Pinpoint the cell where the given text exists, returning its (X, Y) midpoint coordinate. 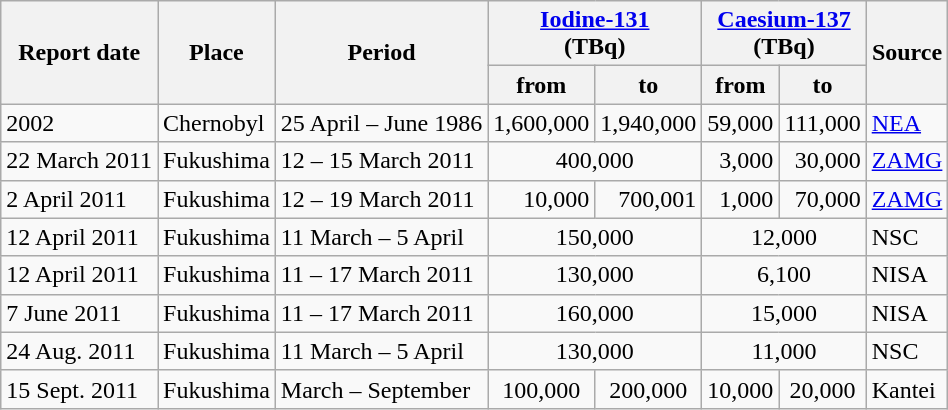
70,000 (822, 199)
1,000 (740, 199)
15 Sept. 2011 (80, 389)
Chernobyl (217, 123)
160,000 (595, 313)
1,600,000 (542, 123)
24 Aug. 2011 (80, 351)
12 – 19 March 2011 (381, 199)
11,000 (784, 351)
700,001 (648, 199)
22 March 2011 (80, 161)
Kantei (907, 389)
2 April 2011 (80, 199)
20,000 (822, 389)
15,000 (784, 313)
100,000 (542, 389)
Iodine-131(TBq) (595, 34)
Source (907, 52)
30,000 (822, 161)
200,000 (648, 389)
2002 (80, 123)
7 June 2011 (80, 313)
NEA (907, 123)
Period (381, 52)
25 April – June 1986 (381, 123)
12 – 15 March 2011 (381, 161)
Caesium-137(TBq) (784, 34)
1,940,000 (648, 123)
111,000 (822, 123)
59,000 (740, 123)
12,000 (784, 237)
3,000 (740, 161)
March – September (381, 389)
150,000 (595, 237)
Report date (80, 52)
6,100 (784, 275)
Place (217, 52)
400,000 (595, 161)
